For the text-containing cell, return its midpoint in (X, Y) coordinate format. 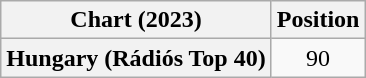
Hungary (Rádiós Top 40) (136, 58)
90 (318, 58)
Position (318, 20)
Chart (2023) (136, 20)
